Search for the cell housing the specified text and yield its (X, Y) center coordinate. 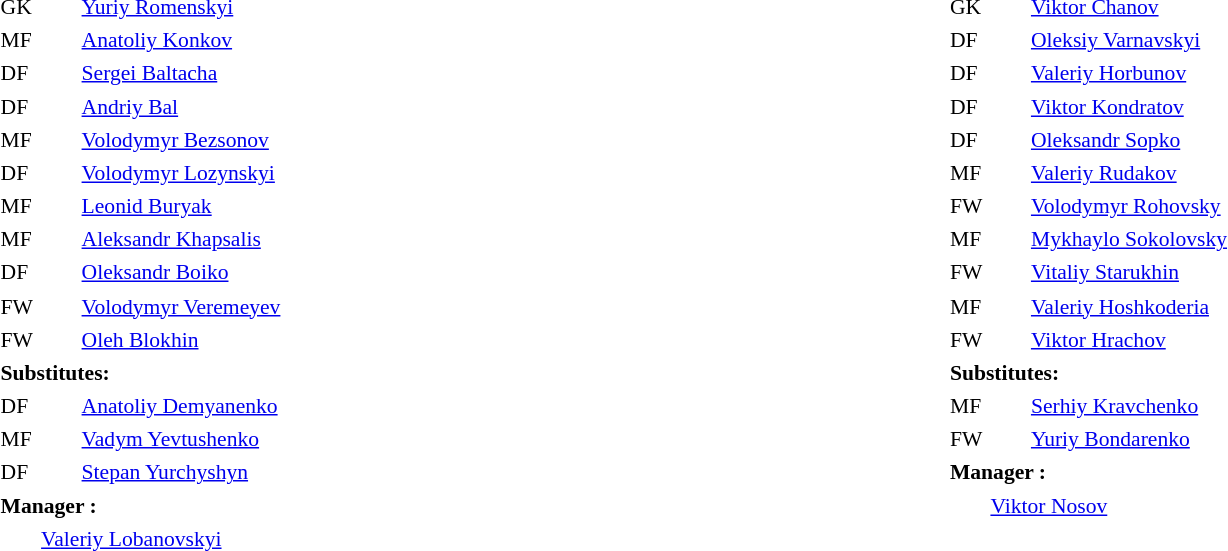
Manager : (146, 505)
Serhiy Kravchenko (1129, 405)
Leonid Buryak (182, 206)
Oleksiy Varnavskyi (1129, 39)
Vitaliy Starukhin (1129, 272)
Volodymyr Lozynskyi (182, 172)
Substitutes: (142, 372)
Vadym Yevtushenko (182, 438)
Valeriy Hoshkoderia (1129, 305)
Volodymyr Veremeyev (182, 305)
Andriy Bal (182, 106)
Anatoliy Demyanenko (182, 405)
Mykhaylo Sokolovsky (1129, 239)
Volodymyr Bezsonov (182, 139)
Stepan Yurchyshyn (182, 472)
Valeriy Rudakov (1129, 172)
Viktor Hrachov (1129, 339)
Aleksandr Khapsalis (182, 239)
Sergei Baltacha (182, 73)
Oleh Blokhin (182, 339)
Oleksandr Sopko (1129, 139)
Anatoliy Konkov (182, 39)
Oleksandr Boiko (182, 272)
Viktor Kondratov (1129, 106)
Valeriy Horbunov (1129, 73)
Yuriy Bondarenko (1129, 438)
Volodymyr Rohovsky (1129, 206)
